Identify which cell holds the provided text, then report its (x, y) central coordinate. 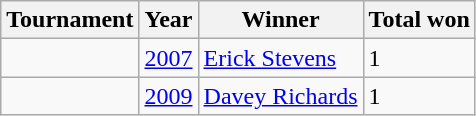
Davey Richards (280, 96)
Year (168, 20)
Total won (419, 20)
Erick Stevens (280, 58)
2007 (168, 58)
Winner (280, 20)
2009 (168, 96)
Tournament (70, 20)
